Identify which cell holds the provided text, then report its [x, y] central coordinate. 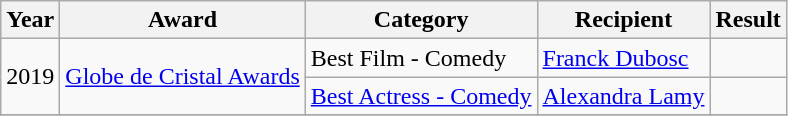
Recipient [624, 20]
Best Film - Comedy [421, 58]
Best Actress - Comedy [421, 96]
Award [182, 20]
2019 [30, 77]
Year [30, 20]
Category [421, 20]
Globe de Cristal Awards [182, 77]
Alexandra Lamy [624, 96]
Franck Dubosc [624, 58]
Result [748, 20]
